Search for the cell housing the specified text and yield its [x, y] center coordinate. 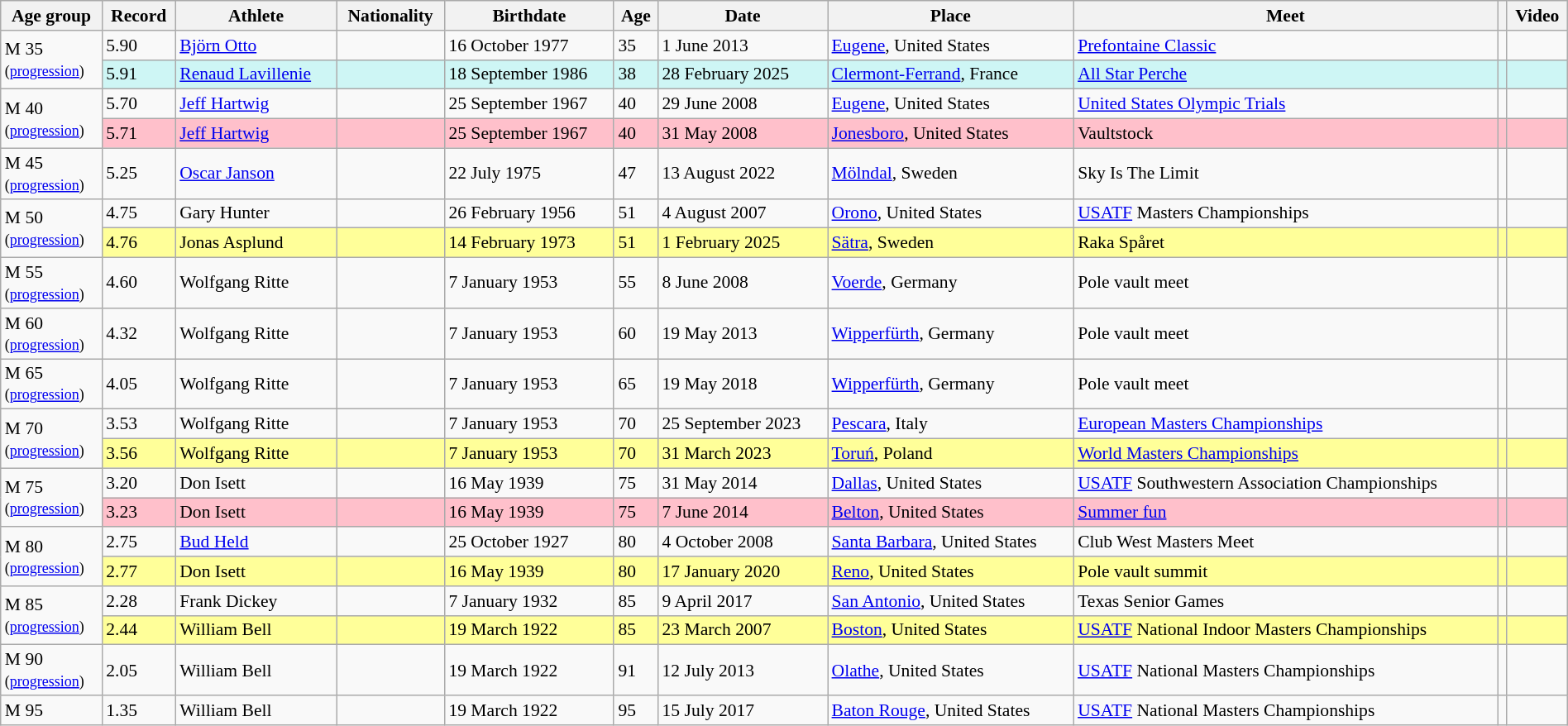
M 35 (progression) [51, 60]
M 80 (progression) [51, 557]
Frank Dickey [256, 601]
7 January 1932 [529, 601]
3.56 [139, 454]
Santa Barbara, United States [951, 542]
95 [635, 710]
14 February 1973 [529, 243]
Olathe, United States [951, 670]
All Star Perche [1285, 74]
Sätra, Sweden [951, 243]
USATF Southwestern Association Championships [1285, 483]
2.05 [139, 670]
2.75 [139, 542]
31 March 2023 [743, 454]
4.75 [139, 213]
25 September 2023 [743, 424]
5.71 [139, 134]
United States Olympic Trials [1285, 104]
4.05 [139, 384]
3.53 [139, 424]
7 June 2014 [743, 513]
38 [635, 74]
18 September 1986 [529, 74]
Clermont-Ferrand, France [951, 74]
Age [635, 16]
Texas Senior Games [1285, 601]
3.20 [139, 483]
5.25 [139, 174]
35 [635, 45]
2.28 [139, 601]
Belton, United States [951, 513]
Dallas, United States [951, 483]
60 [635, 334]
29 June 2008 [743, 104]
25 October 1927 [529, 542]
M 75 (progression) [51, 498]
19 May 2013 [743, 334]
Bud Held [256, 542]
Renaud Lavillenie [256, 74]
Club West Masters Meet [1285, 542]
Boston, United States [951, 630]
Mölndal, Sweden [951, 174]
Record [139, 16]
M 95 [51, 710]
Gary Hunter [256, 213]
M 60 (progression) [51, 334]
European Masters Championships [1285, 424]
8 June 2008 [743, 283]
23 March 2007 [743, 630]
Video [1537, 16]
17 January 2020 [743, 571]
M 40 (progression) [51, 119]
Björn Otto [256, 45]
Athlete [256, 16]
Raka Spåret [1285, 243]
12 July 2013 [743, 670]
31 May 2014 [743, 483]
M 65 (progression) [51, 384]
M 90 (progression) [51, 670]
1 February 2025 [743, 243]
4.76 [139, 243]
91 [635, 670]
Summer fun [1285, 513]
13 August 2022 [743, 174]
4.60 [139, 283]
Jonesboro, United States [951, 134]
San Antonio, United States [951, 601]
4 October 2008 [743, 542]
2.77 [139, 571]
Reno, United States [951, 571]
22 July 1975 [529, 174]
USATF National Indoor Masters Championships [1285, 630]
4 August 2007 [743, 213]
Age group [51, 16]
47 [635, 174]
M 55 (progression) [51, 283]
Pole vault summit [1285, 571]
3.23 [139, 513]
Oscar Janson [256, 174]
Baton Rouge, United States [951, 710]
Nationality [390, 16]
Vaultstock [1285, 134]
Date [743, 16]
USATF Masters Championships [1285, 213]
Toruń, Poland [951, 454]
Prefontaine Classic [1285, 45]
19 May 2018 [743, 384]
5.70 [139, 104]
M 85 (progression) [51, 615]
Orono, United States [951, 213]
Voerde, Germany [951, 283]
16 October 1977 [529, 45]
5.90 [139, 45]
World Masters Championships [1285, 454]
1 June 2013 [743, 45]
15 July 2017 [743, 710]
28 February 2025 [743, 74]
Meet [1285, 16]
Jonas Asplund [256, 243]
4.32 [139, 334]
M 45 (progression) [51, 174]
M 70 (progression) [51, 438]
5.91 [139, 74]
1.35 [139, 710]
Sky Is The Limit [1285, 174]
Place [951, 16]
31 May 2008 [743, 134]
2.44 [139, 630]
26 February 1956 [529, 213]
M 50 (progression) [51, 228]
Birthdate [529, 16]
9 April 2017 [743, 601]
Pescara, Italy [951, 424]
55 [635, 283]
65 [635, 384]
